For the text-containing cell, return its midpoint in [x, y] coordinate format. 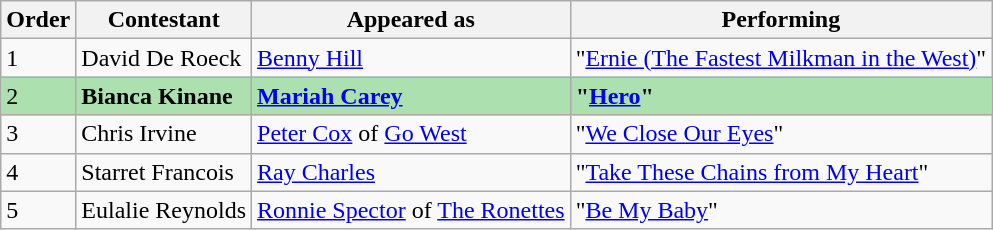
Benny Hill [412, 58]
Mariah Carey [412, 96]
4 [38, 172]
"Hero" [781, 96]
5 [38, 210]
"Ernie (The Fastest Milkman in the West)" [781, 58]
Chris Irvine [164, 134]
Contestant [164, 20]
Performing [781, 20]
1 [38, 58]
Order [38, 20]
"Take These Chains from My Heart" [781, 172]
Appeared as [412, 20]
Bianca Kinane [164, 96]
Ray Charles [412, 172]
3 [38, 134]
Starret Francois [164, 172]
Peter Cox of Go West [412, 134]
2 [38, 96]
Eulalie Reynolds [164, 210]
David De Roeck [164, 58]
Ronnie Spector of The Ronettes [412, 210]
"Be My Baby" [781, 210]
"We Close Our Eyes" [781, 134]
